Pinpoint the cell where the given text exists, returning its [x, y] midpoint coordinate. 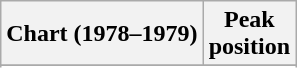
Peakposition [249, 34]
Chart (1978–1979) [102, 34]
